Output the [x, y] coordinate of the center of the cell containing the given text.  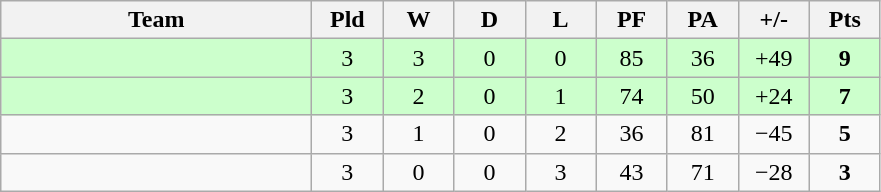
PA [702, 20]
L [560, 20]
Pts [844, 20]
Team [156, 20]
7 [844, 96]
D [490, 20]
43 [632, 172]
9 [844, 58]
−45 [774, 134]
+24 [774, 96]
81 [702, 134]
W [418, 20]
50 [702, 96]
+49 [774, 58]
71 [702, 172]
85 [632, 58]
+/- [774, 20]
5 [844, 134]
PF [632, 20]
Pld [348, 20]
74 [632, 96]
−28 [774, 172]
